Detect which cell encompasses the target text, then output its (x, y) center coordinate. 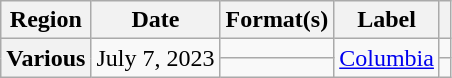
Columbia (387, 58)
Various (46, 58)
Region (46, 20)
Label (387, 20)
Format(s) (277, 20)
Date (156, 20)
July 7, 2023 (156, 58)
